Extract the [X, Y] coordinate from the center of the cell holding the provided text.  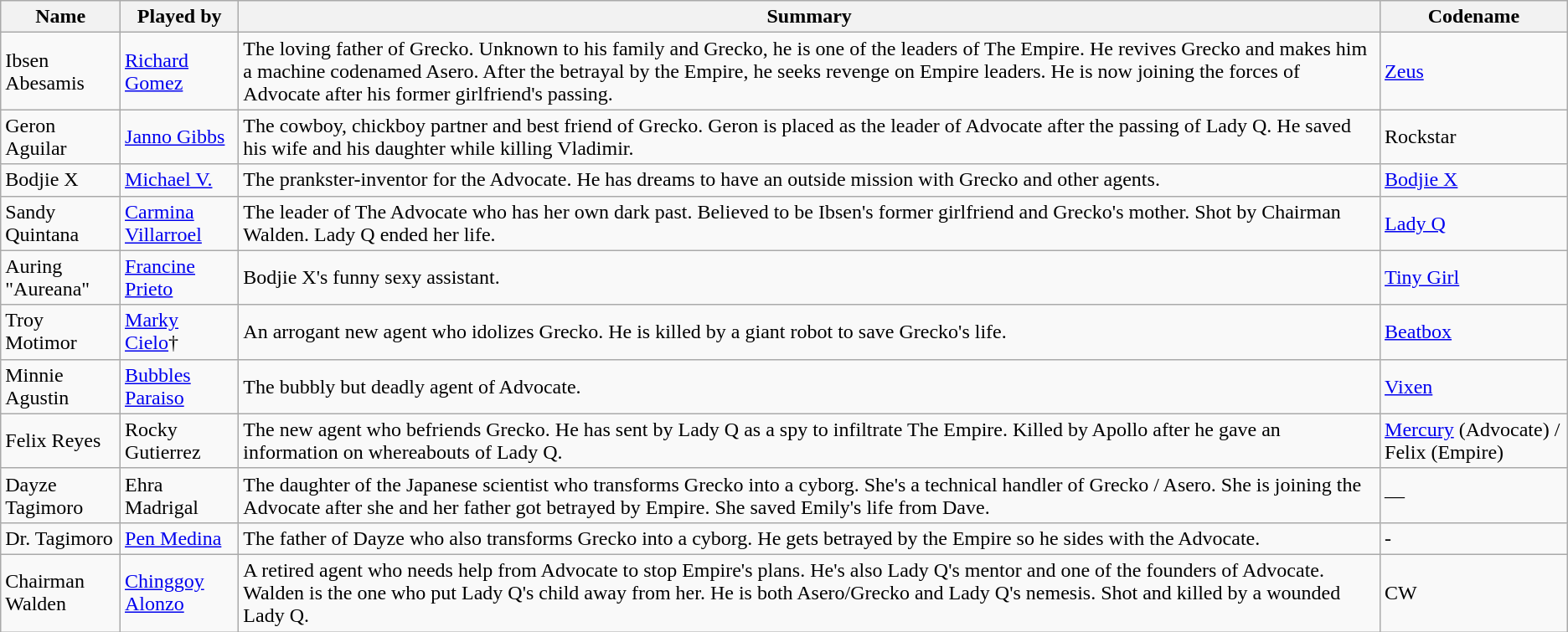
Francine Prieto [179, 278]
Geron Aguilar [60, 137]
An arrogant new agent who idolizes Grecko. He is killed by a giant robot to save Grecko's life. [809, 331]
Sandy Quintana [60, 223]
The prankster-inventor for the Advocate. He has dreams to have an outside mission with Grecko and other agents. [809, 180]
Mercury (Advocate) / Felix (Empire) [1474, 440]
Chinggoy Alonzo [179, 593]
Ehra Madrigal [179, 496]
Beatbox [1474, 331]
CW [1474, 593]
Dayze Tagimoro [60, 496]
Codename [1474, 17]
Vixen [1474, 387]
Auring "Aureana" [60, 278]
Pen Medina [179, 538]
Carmina Villarroel [179, 223]
Tiny Girl [1474, 278]
Richard Gomez [179, 71]
Ibsen Abesamis [60, 71]
Chairman Walden [60, 593]
Dr. Tagimoro [60, 538]
Rocky Gutierrez [179, 440]
Rockstar [1474, 137]
Minnie Agustin [60, 387]
— [1474, 496]
Marky Cielo† [179, 331]
The bubbly but deadly agent of Advocate. [809, 387]
The father of Dayze who also transforms Grecko into a cyborg. He gets betrayed by the Empire so he sides with the Advocate. [809, 538]
Janno Gibbs [179, 137]
Felix Reyes [60, 440]
Lady Q [1474, 223]
Summary [809, 17]
Name [60, 17]
Bodjie X's funny sexy assistant. [809, 278]
Zeus [1474, 71]
Bubbles Paraiso [179, 387]
- [1474, 538]
Played by [179, 17]
Troy Motimor [60, 331]
Michael V. [179, 180]
